For the text-containing cell, return its midpoint in [x, y] coordinate format. 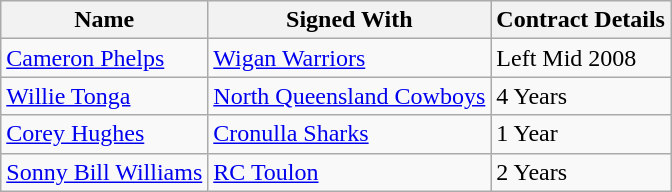
Name [104, 20]
Sonny Bill Williams [104, 172]
Corey Hughes [104, 134]
4 Years [581, 96]
Contract Details [581, 20]
Cameron Phelps [104, 58]
Wigan Warriors [350, 58]
RC Toulon [350, 172]
Signed With [350, 20]
1 Year [581, 134]
Left Mid 2008 [581, 58]
2 Years [581, 172]
Willie Tonga [104, 96]
North Queensland Cowboys [350, 96]
Cronulla Sharks [350, 134]
